Return (x, y) of the center of cell containing provided text 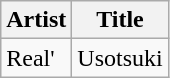
Usotsuki (120, 58)
Real' (36, 58)
Artist (36, 20)
Title (120, 20)
